From the cell containing the given text, extract its center point as (x, y) coordinate. 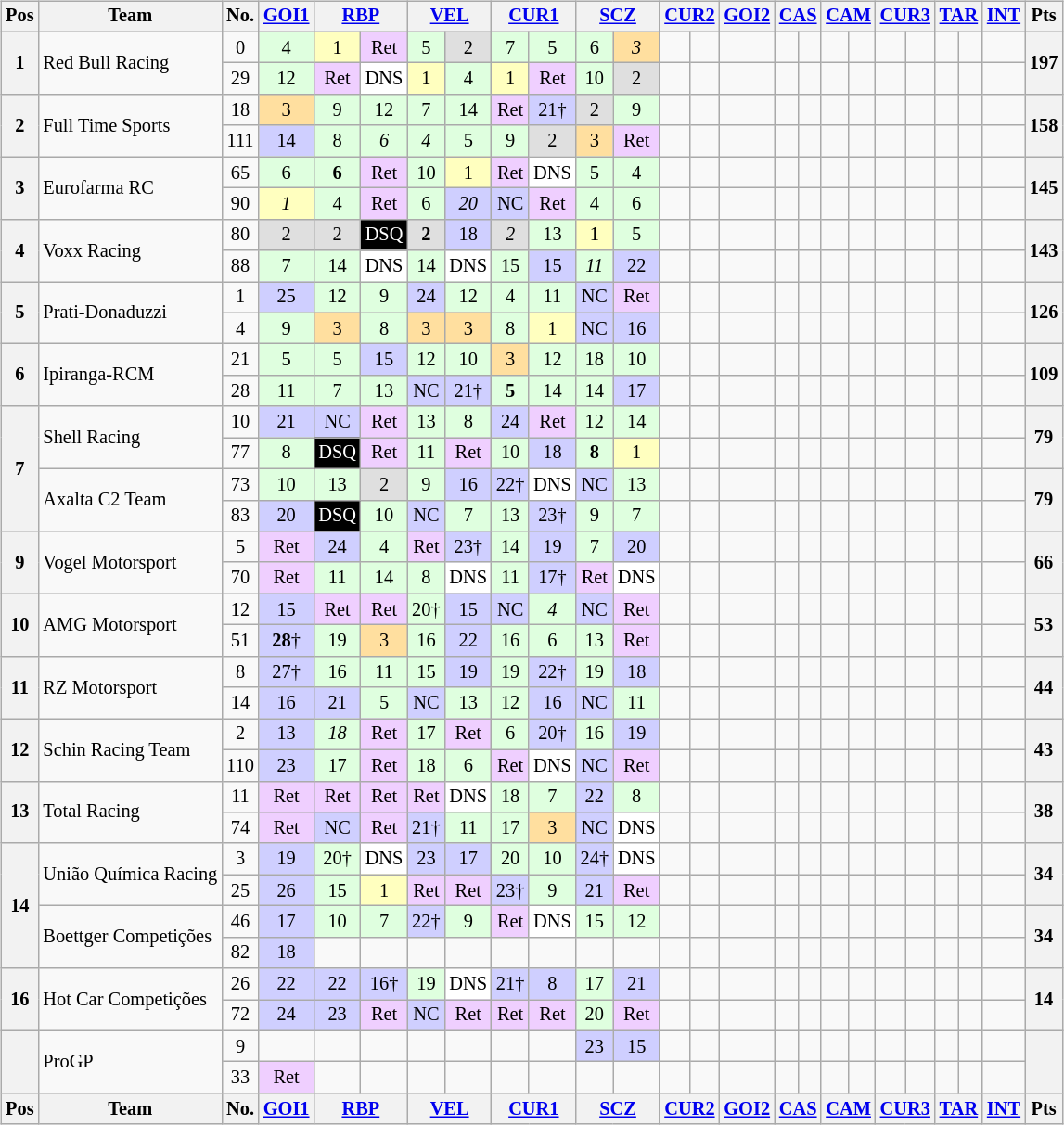
Voxx Racing (130, 250)
Red Bull Racing (130, 63)
80 (240, 235)
158 (1044, 126)
0 (240, 47)
28 (240, 391)
66 (1044, 562)
46 (240, 922)
Total Racing (130, 812)
Prati-Donaduzzi (130, 313)
Eurofarma RC (130, 187)
29 (240, 79)
17† (552, 578)
Boettger Competições (130, 937)
145 (1044, 187)
110 (240, 765)
27† (287, 671)
73 (240, 484)
74 (240, 828)
53 (1044, 625)
Axalta C2 Team (130, 499)
24† (595, 859)
126 (1044, 313)
88 (240, 266)
União Química Racing (130, 874)
16† (384, 984)
143 (1044, 250)
ProGP (130, 1061)
44 (1044, 686)
Full Time Sports (130, 126)
77 (240, 454)
Hot Car Competições (130, 1000)
Ipiranga-RCM (130, 375)
43 (1044, 749)
109 (1044, 375)
Shell Racing (130, 438)
AMG Motorsport (130, 625)
Vogel Motorsport (130, 562)
197 (1044, 63)
82 (240, 952)
Schin Racing Team (130, 749)
38 (1044, 812)
28† (287, 641)
72 (240, 1016)
RZ Motorsport (130, 686)
70 (240, 578)
51 (240, 641)
65 (240, 173)
33 (240, 1078)
111 (240, 141)
83 (240, 516)
90 (240, 204)
